Extract the (X, Y) coordinate from the center of the cell holding the provided text.  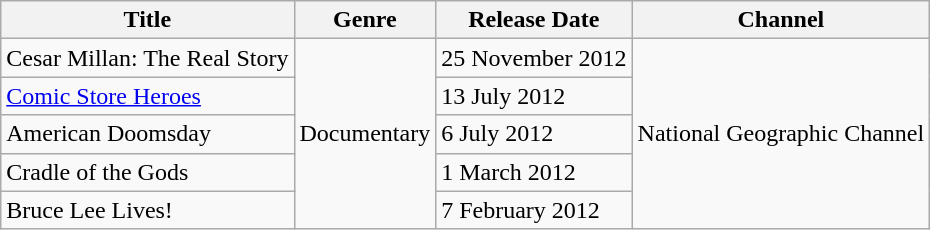
25 November 2012 (534, 58)
Cradle of the Gods (148, 172)
National Geographic Channel (781, 134)
American Doomsday (148, 134)
Comic Store Heroes (148, 96)
Title (148, 20)
Documentary (365, 134)
Bruce Lee Lives! (148, 210)
Cesar Millan: The Real Story (148, 58)
7 February 2012 (534, 210)
Channel (781, 20)
Release Date (534, 20)
Genre (365, 20)
1 March 2012 (534, 172)
6 July 2012 (534, 134)
13 July 2012 (534, 96)
